Extract the (x, y) coordinate from the center of the cell holding the provided text.  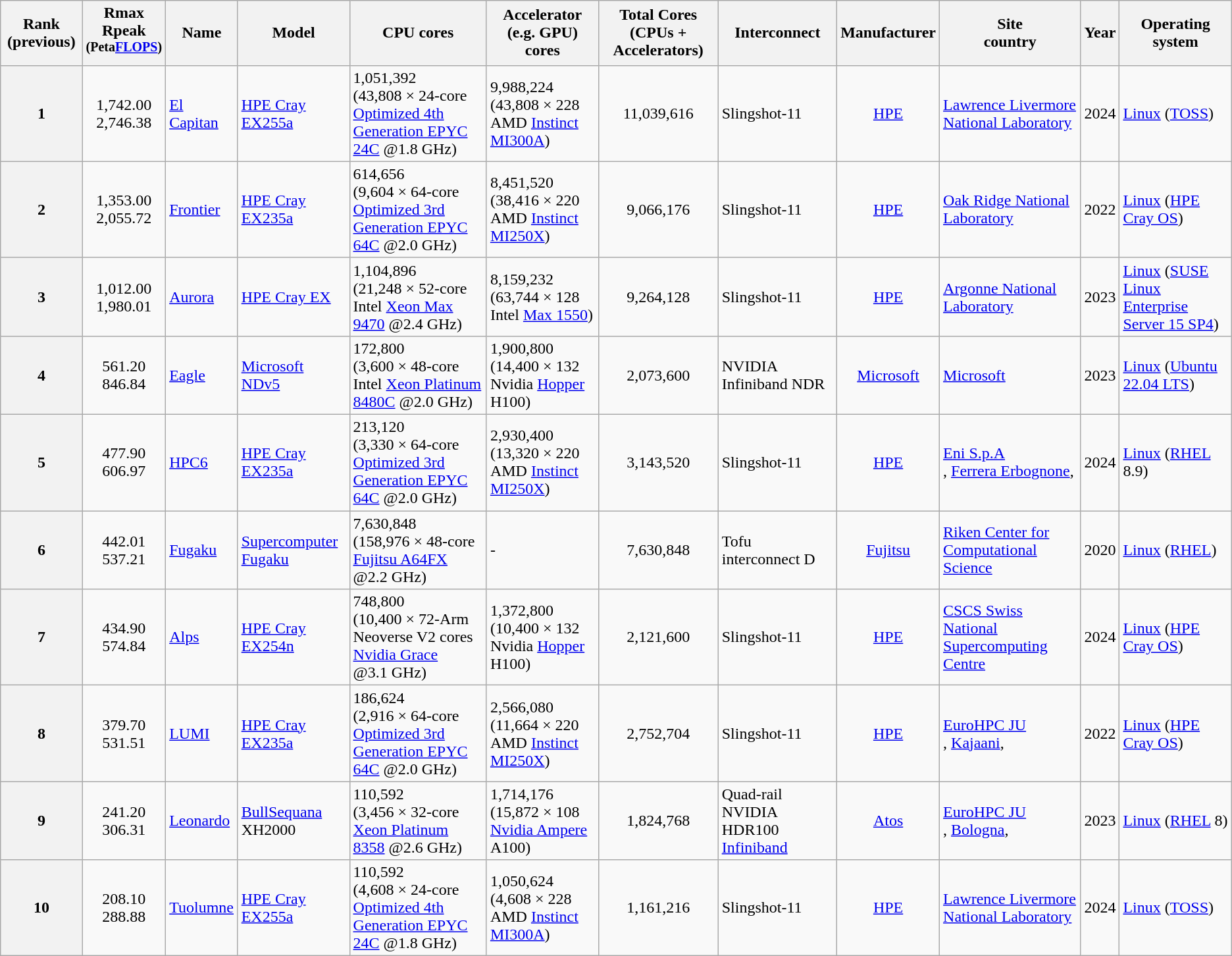
1,900,800 (14,400 × 132 Nvidia Hopper H100) (542, 375)
379.70531.51 (124, 733)
2,121,600 (658, 637)
Total Cores (CPUs + Accelerators) (658, 33)
2 (41, 209)
8,451,520 (38,416 × 220 AMD Instinct MI250X) (542, 209)
Atos (888, 820)
Manufacturer (888, 33)
1,050,624 (4,608 × 228 AMD Instinct MI300A) (542, 908)
EuroHPC JU, Kajaani, (1010, 733)
Sitecountry (1010, 33)
1,824,768 (658, 820)
Linux (Ubuntu 22.04 LTS) (1175, 375)
Eni S.p.A, Ferrera Erbognone, (1010, 463)
2,073,600 (658, 375)
5 (41, 463)
CPU cores (418, 33)
208.10288.88 (124, 908)
Rank (previous) (41, 33)
Leonardo (202, 820)
CSCS Swiss National Supercomputing Centre (1010, 637)
Linux (RHEL 8.9) (1175, 463)
Eagle (202, 375)
2,566,080 (11,664 × 220 AMD Instinct MI250X) (542, 733)
RmaxRpeak(PetaFLOPS) (124, 33)
HPE Cray EX254n (294, 637)
1,742.00 2,746.38 (124, 113)
Year (1100, 33)
434.90 574.84 (124, 637)
Microsoft NDv5 (294, 375)
9,264,128 (658, 296)
Linux (RHEL) (1175, 550)
Argonne National Laboratory (1010, 296)
172,800 (3,600 × 48-core Intel Xeon Platinum 8480C @2.0 GHz) (418, 375)
477.90606.97 (124, 463)
Aurora (202, 296)
8 (41, 733)
2,752,704 (658, 733)
1,353.00 2,055.72 (124, 209)
213,120 (3,330 × 64-core Optimized 3rd Generation EPYC 64C @2.0 GHz) (418, 463)
Linux (RHEL 8) (1175, 820)
HPC6 (202, 463)
Alps (202, 637)
110,592 (3,456 × 32-core Xeon Platinum 8358 @2.6 GHz) (418, 820)
LUMI (202, 733)
3,143,520 (658, 463)
NVIDIA Infiniband NDR (777, 375)
1,372,800 (10,400 × 132 Nvidia Hopper H100) (542, 637)
6 (41, 550)
El Capitan (202, 113)
Interconnect (777, 33)
8,159,232 (63,744 × 128 Intel Max 1550) (542, 296)
Accelerator (e.g. GPU) cores (542, 33)
1,051,392 (43,808 × 24-core Optimized 4th Generation EPYC 24C @1.8 GHz) (418, 113)
2020 (1100, 550)
Operatingsystem (1175, 33)
11,039,616 (658, 113)
561.20846.84 (124, 375)
1,714,176 (15,872 × 108 Nvidia Ampere A100) (542, 820)
Name (202, 33)
Frontier (202, 209)
10 (41, 908)
9,988,224 (43,808 × 228 AMD Instinct MI300A) (542, 113)
Fugaku (202, 550)
Tofu interconnect D (777, 550)
614,656 (9,604 × 64-core Optimized 3rd Generation EPYC 64C @2.0 GHz) (418, 209)
- (542, 550)
BullSequana XH2000 (294, 820)
Supercomputer Fugaku (294, 550)
9,066,176 (658, 209)
Quad-rail NVIDIA HDR100 Infiniband (777, 820)
442.01537.21 (124, 550)
Model (294, 33)
110,592 (4,608 × 24-core Optimized 4th Generation EPYC 24C @1.8 GHz) (418, 908)
Tuolumne (202, 908)
1,012.001,980.01 (124, 296)
Riken Center for Computational Science (1010, 550)
9 (41, 820)
EuroHPC JU, Bologna, (1010, 820)
186,624 (2,916 × 64-core Optimized 3rd Generation EPYC 64C @2.0 GHz) (418, 733)
3 (41, 296)
HPE Cray EX (294, 296)
1,161,216 (658, 908)
1 (41, 113)
7,630,848 (158,976 × 48-core Fujitsu A64FX @2.2 GHz) (418, 550)
7,630,848 (658, 550)
Fujitsu (888, 550)
7 (41, 637)
1,104,896 (21,248 × 52-core Intel Xeon Max 9470 @2.4 GHz) (418, 296)
2,930,400 (13,320 × 220 AMD Instinct MI250X) (542, 463)
Linux (SUSE Linux Enterprise Server 15 SP4) (1175, 296)
748,800 (10,400 × 72-Arm Neoverse V2 cores Nvidia Grace @3.1 GHz) (418, 637)
Oak Ridge National Laboratory (1010, 209)
4 (41, 375)
241.20306.31 (124, 820)
